Pinpoint the cell where the given text exists, returning its (X, Y) midpoint coordinate. 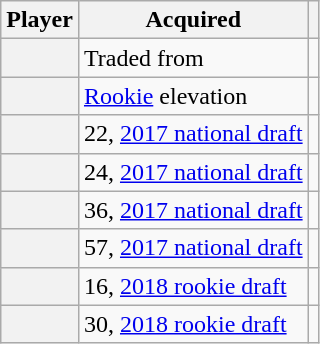
24, 2017 national draft (193, 172)
Player (40, 20)
Traded from (193, 58)
16, 2018 rookie draft (193, 286)
36, 2017 national draft (193, 210)
30, 2018 rookie draft (193, 324)
22, 2017 national draft (193, 134)
Rookie elevation (193, 96)
Acquired (193, 20)
57, 2017 national draft (193, 248)
